Return the (x, y) coordinate for the center point of the cell that contains the specified text.  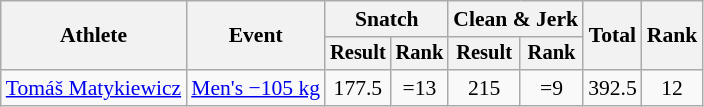
392.5 (612, 88)
Total (612, 36)
Athlete (94, 36)
Tomáš Matykiewicz (94, 88)
=13 (420, 88)
177.5 (358, 88)
Event (256, 36)
=9 (552, 88)
215 (484, 88)
Snatch (386, 19)
Clean & Jerk (516, 19)
12 (672, 88)
Men's −105 kg (256, 88)
